Scan for the cell matching the given text and deliver its [X, Y] coordinate at center. 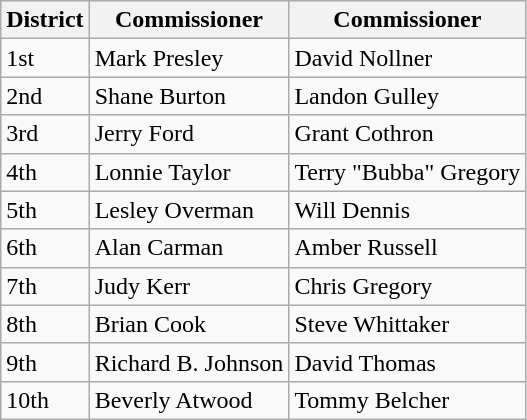
4th [45, 172]
Shane Burton [189, 96]
David Nollner [408, 58]
1st [45, 58]
Chris Gregory [408, 286]
3rd [45, 134]
Terry "Bubba" Gregory [408, 172]
Mark Presley [189, 58]
Landon Gulley [408, 96]
Lesley Overman [189, 210]
Tommy Belcher [408, 400]
David Thomas [408, 362]
Steve Whittaker [408, 324]
Brian Cook [189, 324]
Grant Cothron [408, 134]
Beverly Atwood [189, 400]
10th [45, 400]
Alan Carman [189, 248]
Amber Russell [408, 248]
Will Dennis [408, 210]
Richard B. Johnson [189, 362]
5th [45, 210]
2nd [45, 96]
8th [45, 324]
District [45, 20]
6th [45, 248]
Jerry Ford [189, 134]
Judy Kerr [189, 286]
7th [45, 286]
Lonnie Taylor [189, 172]
9th [45, 362]
